Search for the cell housing the specified text and yield its [x, y] center coordinate. 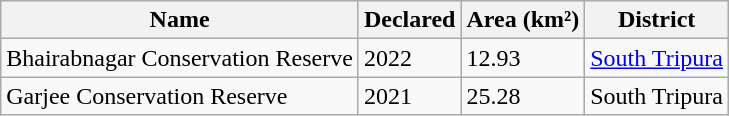
District [657, 20]
Garjee Conservation Reserve [180, 96]
Declared [410, 20]
Name [180, 20]
Area (km²) [523, 20]
25.28 [523, 96]
Bhairabnagar Conservation Reserve [180, 58]
2021 [410, 96]
2022 [410, 58]
12.93 [523, 58]
